Detect which cell encompasses the target text, then output its (x, y) center coordinate. 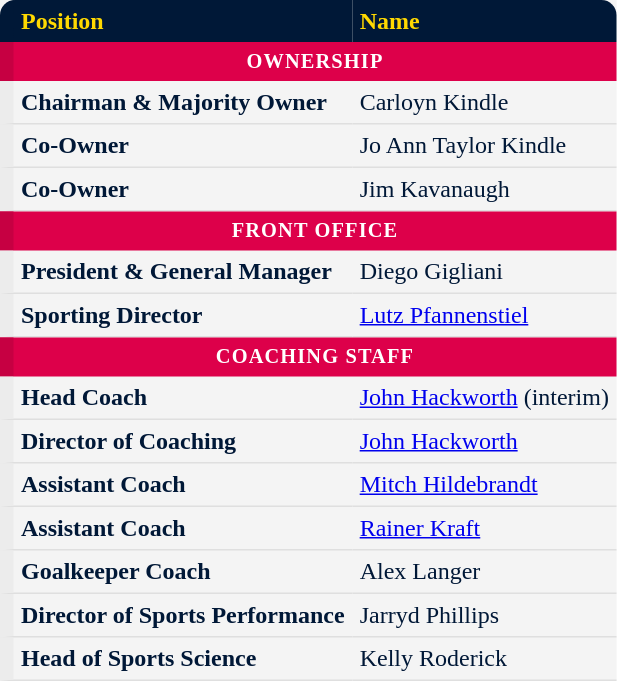
FRONT OFFICE (308, 232)
Mitch Hildebrandt (484, 486)
Rainer Kraft (484, 529)
John Hackworth (interim) (484, 398)
Position (176, 21)
Jo Ann Taylor Kindle (484, 146)
COACHING STAFF (308, 358)
Head Coach (176, 398)
Jarryd Phillips (484, 616)
Director of Sports Performance (176, 616)
President & General Manager (176, 272)
Diego Gigliani (484, 272)
Director of Coaching (176, 442)
Name (484, 21)
John Hackworth (484, 442)
Alex Langer (484, 572)
Chairman & Majority Owner (176, 103)
Goalkeeper Coach (176, 572)
Lutz Pfannenstiel (484, 316)
Jim Kavanaugh (484, 190)
OWNERSHIP (308, 62)
Carloyn Kindle (484, 103)
Sporting Director (176, 316)
